Return [x, y] of the center of cell containing provided text 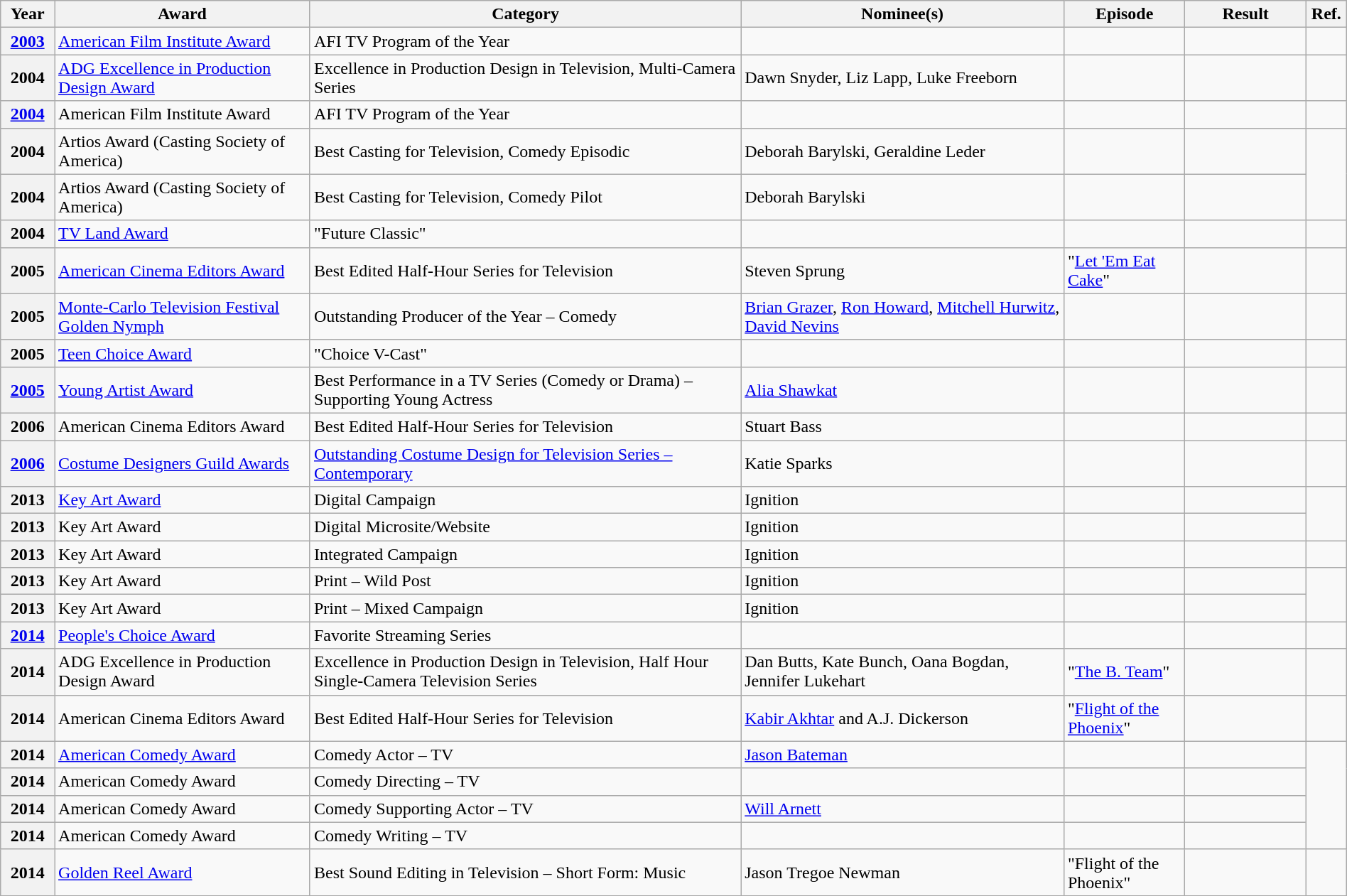
Best Casting for Television, Comedy Pilot [525, 198]
Outstanding Producer of the Year – Comedy [525, 317]
Dawn Snyder, Liz Lapp, Luke Freeborn [902, 78]
Digital Microsite/Website [525, 527]
Best Sound Editing in Television – Short Form: Music [525, 873]
People's Choice Award [183, 635]
Print – Mixed Campaign [525, 608]
Stuart Bass [902, 426]
Jason Bateman [902, 755]
Katie Sparks [902, 463]
Award [183, 14]
Teen Choice Award [183, 353]
Excellence in Production Design in Television, Half Hour Single-Camera Television Series [525, 672]
Will Arnett [902, 809]
Brian Grazer, Ron Howard, Mitchell Hurwitz, David Nevins [902, 317]
2003 [28, 41]
Alia Shawkat [902, 389]
Monte-Carlo Television Festival Golden Nymph [183, 317]
Result [1245, 14]
Excellence in Production Design in Television, Multi-Camera Series [525, 78]
Comedy Actor – TV [525, 755]
Ref. [1326, 14]
Print – Wild Post [525, 581]
Episode [1124, 14]
"Choice V-Cast" [525, 353]
Comedy Writing – TV [525, 836]
Jason Tregoe Newman [902, 873]
Costume Designers Guild Awards [183, 463]
Nominee(s) [902, 14]
Kabir Akhtar and A.J. Dickerson [902, 718]
Best Casting for Television, Comedy Episodic [525, 151]
Comedy Supporting Actor – TV [525, 809]
Deborah Barylski [902, 198]
Dan Butts, Kate Bunch, Oana Bogdan, Jennifer Lukehart [902, 672]
Digital Campaign [525, 500]
Golden Reel Award [183, 873]
Year [28, 14]
Favorite Streaming Series [525, 635]
"Future Classic" [525, 234]
Category [525, 14]
"The B. Team" [1124, 672]
Outstanding Costume Design for Television Series – Contemporary [525, 463]
Steven Sprung [902, 270]
"Let 'Em Eat Cake" [1124, 270]
TV Land Award [183, 234]
Young Artist Award [183, 389]
Comedy Directing – TV [525, 782]
Integrated Campaign [525, 554]
Best Performance in a TV Series (Comedy or Drama) – Supporting Young Actress [525, 389]
Deborah Barylski, Geraldine Leder [902, 151]
